Locate the cell with the specified text and output its (x, y) center coordinate. 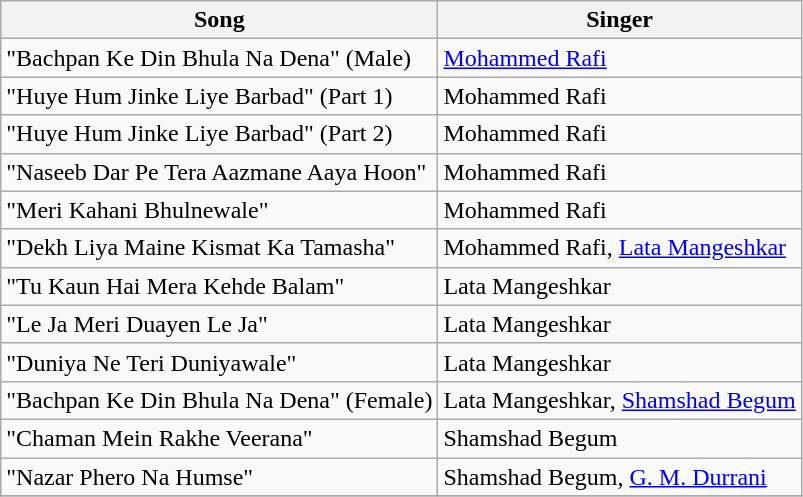
"Duniya Ne Teri Duniyawale" (220, 362)
"Naseeb Dar Pe Tera Aazmane Aaya Hoon" (220, 172)
Song (220, 20)
"Chaman Mein Rakhe Veerana" (220, 438)
"Tu Kaun Hai Mera Kehde Balam" (220, 286)
"Bachpan Ke Din Bhula Na Dena" (Female) (220, 400)
"Le Ja Meri Duayen Le Ja" (220, 324)
Mohammed Rafi, Lata Mangeshkar (620, 248)
"Meri Kahani Bhulnewale" (220, 210)
"Huye Hum Jinke Liye Barbad" (Part 1) (220, 96)
"Nazar Phero Na Humse" (220, 477)
Shamshad Begum, G. M. Durrani (620, 477)
Lata Mangeshkar, Shamshad Begum (620, 400)
"Huye Hum Jinke Liye Barbad" (Part 2) (220, 134)
"Dekh Liya Maine Kismat Ka Tamasha" (220, 248)
Singer (620, 20)
Shamshad Begum (620, 438)
"Bachpan Ke Din Bhula Na Dena" (Male) (220, 58)
